Identify which cell holds the provided text, then report its (X, Y) central coordinate. 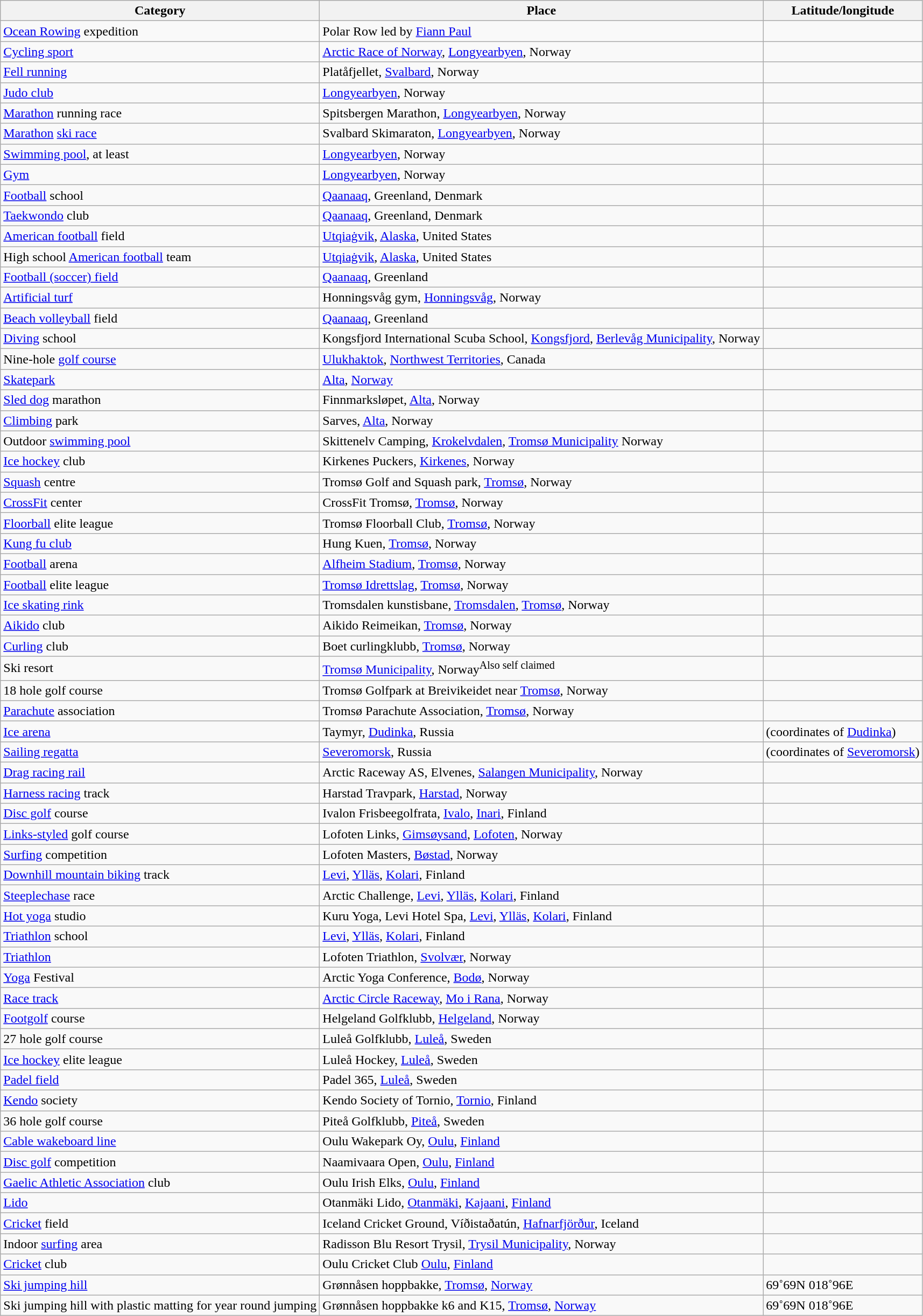
Tromsø Parachute Association, Tromsø, Norway (541, 711)
Indoor surfing area (160, 1244)
(coordinates of Dudinka) (843, 731)
CrossFit center (160, 502)
Marathon running race (160, 113)
Oulu Irish Elks, Oulu, Finland (541, 1182)
18 hole golf course (160, 690)
Kongsfjord International Scuba School, Kongsfjord, Berlevåg Municipality, Norway (541, 339)
Footgolf course (160, 1018)
Arctic Challenge, Levi, Ylläs, Kolari, Finland (541, 895)
Ski resort (160, 669)
Kung fu club (160, 543)
Skatepark (160, 380)
Outdoor swimming pool (160, 441)
Race track (160, 998)
Arctic Circle Raceway, Mo i Rana, Norway (541, 998)
Tromsdalen kunstisbane, Tromsdalen, Tromsø, Norway (541, 605)
Lofoten Triathlon, Svolvær, Norway (541, 957)
Arctic Race of Norway, Longyearbyen, Norway (541, 52)
Lofoten Links, Gimsøysand, Lofoten, Norway (541, 834)
Gym (160, 174)
Downhill mountain biking track (160, 875)
Ivalon Frisbeegolfrata, Ivalo, Inari, Finland (541, 814)
Polar Row led by Fiann Paul (541, 31)
Football school (160, 195)
Cycling sport (160, 52)
Spitsbergen Marathon, Longyearbyen, Norway (541, 113)
Arctic Raceway AS, Elvenes, Salangen Municipality, Norway (541, 773)
Latitude/longitude (843, 11)
Ice arena (160, 731)
Cricket club (160, 1264)
Ice hockey elite league (160, 1059)
Taymyr, Dudinka, Russia (541, 731)
Oulu Wakepark Oy, Oulu, Finland (541, 1142)
Ice hockey club (160, 461)
Kuru Yoga, Levi Hotel Spa, Levi, Ylläs, Kolari, Finland (541, 916)
Triathlon school (160, 936)
Radisson Blu Resort Trysil, Trysil Municipality, Norway (541, 1244)
Disc golf competition (160, 1162)
27 hole golf course (160, 1039)
Marathon ski race (160, 134)
Tromsø Golf and Squash park, Tromsø, Norway (541, 482)
Parachute association (160, 711)
Football arena (160, 564)
36 hole golf course (160, 1121)
Climbing park (160, 421)
Diving school (160, 339)
Surfing competition (160, 855)
Luleå Golfklubb, Luleå, Sweden (541, 1039)
Sled dog marathon (160, 400)
Kendo Society of Tornio, Tornio, Finland (541, 1101)
Tromsø Golfpark at Breivikeidet near Tromsø, Norway (541, 690)
Ice skating rink (160, 605)
Yoga Festival (160, 977)
Padel field (160, 1080)
Links-styled golf course (160, 834)
Aikido Reimeikan, Tromsø, Norway (541, 626)
Football elite league (160, 584)
Helgeland Golfklubb, Helgeland, Norway (541, 1018)
Ocean Rowing expedition (160, 31)
Platåfjellet, Svalbard, Norway (541, 72)
Svalbard Skimaraton, Longyearbyen, Norway (541, 134)
Otanmäki Lido, Otanmäki, Kajaani, Finland (541, 1203)
Taekwondo club (160, 215)
Piteå Golfklubb, Piteå, Sweden (541, 1121)
Harness racing track (160, 793)
American football field (160, 236)
Floorball elite league (160, 523)
Nine-hole golf course (160, 359)
Luleå Hockey, Luleå, Sweden (541, 1059)
Squash centre (160, 482)
Hung Kuen, Tromsø, Norway (541, 543)
Ulukhaktok, Northwest Territories, Canada (541, 359)
Grønnåsen hoppbakke k6 and K15, Tromsø, Norway (541, 1305)
Judo club (160, 93)
Curling club (160, 646)
Tromsø Municipality, NorwayAlso self claimed (541, 669)
Grønnåsen hoppbakke, Tromsø, Norway (541, 1285)
Beach volleyball field (160, 318)
Steeplechase race (160, 895)
Finnmarksløpet, Alta, Norway (541, 400)
(coordinates of Severomorsk) (843, 752)
Cable wakeboard line (160, 1142)
Artificial turf (160, 298)
Oulu Cricket Club Oulu, Finland (541, 1264)
Naamivaara Open, Oulu, Finland (541, 1162)
CrossFit Tromsø, Tromsø, Norway (541, 502)
Alfheim Stadium, Tromsø, Norway (541, 564)
Hot yoga studio (160, 916)
Football (soccer) field (160, 277)
Drag racing rail (160, 773)
Honningsvåg gym, Honningsvåg, Norway (541, 298)
Swimming pool, at least (160, 154)
Harstad Travpark, Harstad, Norway (541, 793)
Kirkenes Puckers, Kirkenes, Norway (541, 461)
Arctic Yoga Conference, Bodø, Norway (541, 977)
Ski jumping hill (160, 1285)
Disc golf course (160, 814)
Boet curlingklubb, Tromsø, Norway (541, 646)
Fell running (160, 72)
Triathlon (160, 957)
Alta, Norway (541, 380)
Sailing regatta (160, 752)
Gaelic Athletic Association club (160, 1182)
High school American football team (160, 257)
Padel 365, Luleå, Sweden (541, 1080)
Category (160, 11)
Place (541, 11)
Iceland Cricket Ground, Víðistaðatún, Hafnarfjörður, Iceland (541, 1223)
Kendo society (160, 1101)
Severomorsk, Russia (541, 752)
Cricket field (160, 1223)
Lido (160, 1203)
Skittenelv Camping, Krokelvdalen, Tromsø Municipality Norway (541, 441)
Ski jumping hill with plastic matting for year round jumping (160, 1305)
Tromsø Idrettslag, Tromsø, Norway (541, 584)
Lofoten Masters, Bøstad, Norway (541, 855)
Sarves, Alta, Norway (541, 421)
Aikido club (160, 626)
Tromsø Floorball Club, Tromsø, Norway (541, 523)
